Capture the cell that displays the provided text and extract its (X, Y) central coordinate. 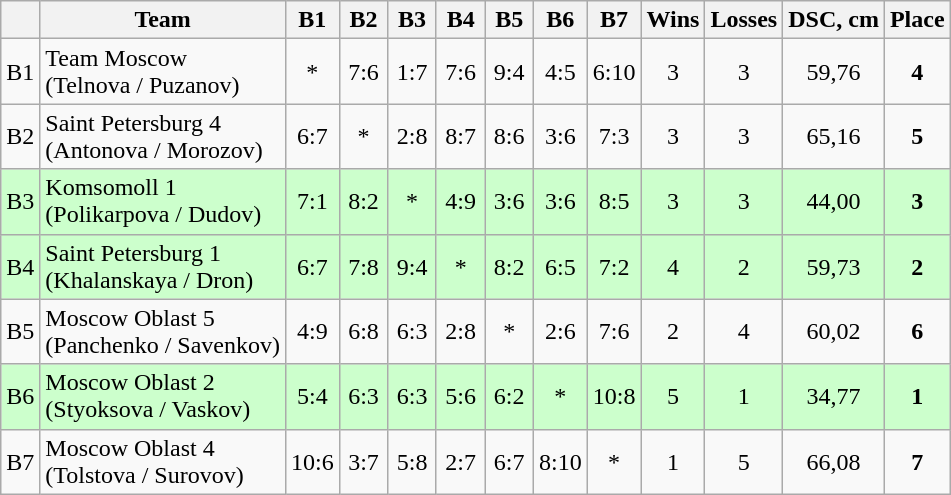
Saint Petersburg 1(Khalanskaya / Dron) (163, 266)
10:8 (614, 396)
5:6 (460, 396)
60,02 (834, 332)
59,76 (834, 72)
DSC, cm (834, 20)
2:7 (460, 462)
Moscow Oblast 4(Tolstova / Surovov) (163, 462)
7:3 (614, 136)
65,16 (834, 136)
Moscow Oblast 5(Panchenko / Savenkov) (163, 332)
5:8 (412, 462)
44,00 (834, 202)
3:7 (364, 462)
4:5 (560, 72)
5:4 (312, 396)
8:6 (510, 136)
Losses (744, 20)
7:2 (614, 266)
Team Moscow(Telnova / Puzanov) (163, 72)
2:6 (560, 332)
66,08 (834, 462)
6:8 (364, 332)
6:2 (510, 396)
6 (917, 332)
7:1 (312, 202)
Komsomoll 1(Polikarpova / Dudov) (163, 202)
34,77 (834, 396)
7 (917, 462)
7:8 (364, 266)
8:7 (460, 136)
Team (163, 20)
59,73 (834, 266)
Saint Petersburg 4(Antonova / Morozov) (163, 136)
6:10 (614, 72)
8:5 (614, 202)
8:10 (560, 462)
Moscow Oblast 2(Styoksova / Vaskov) (163, 396)
Wins (673, 20)
Place (917, 20)
10:6 (312, 462)
6:5 (560, 266)
1:7 (412, 72)
